Identify which cell holds the provided text, then report its (X, Y) central coordinate. 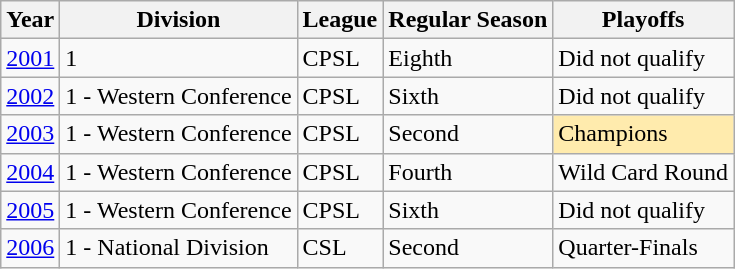
Regular Season (468, 20)
Fourth (468, 172)
CSL (340, 248)
League (340, 20)
Eighth (468, 58)
1 - National Division (178, 248)
2002 (30, 96)
Champions (644, 134)
2006 (30, 248)
Wild Card Round (644, 172)
Year (30, 20)
Quarter-Finals (644, 248)
2005 (30, 210)
Division (178, 20)
Playoffs (644, 20)
2004 (30, 172)
2003 (30, 134)
1 (178, 58)
2001 (30, 58)
